Pinpoint the cell where the given text exists, returning its (x, y) midpoint coordinate. 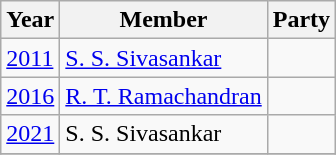
Year (30, 20)
2011 (30, 58)
2016 (30, 96)
Party (301, 20)
2021 (30, 134)
R. T. Ramachandran (164, 96)
Member (164, 20)
